From the cell containing the given text, extract its center point as (x, y) coordinate. 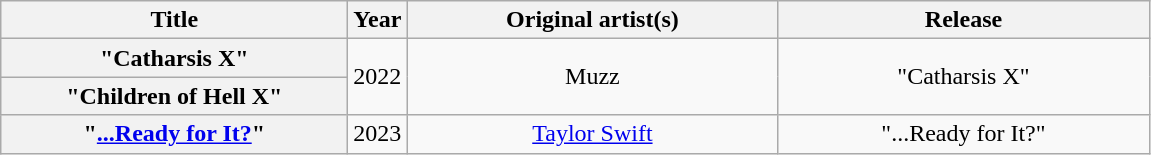
Taylor Swift (592, 134)
Release (964, 20)
Year (378, 20)
Muzz (592, 77)
Title (174, 20)
2022 (378, 77)
Original artist(s) (592, 20)
2023 (378, 134)
"Children of Hell X" (174, 96)
